Output the (x, y) coordinate of the center of the cell containing the given text.  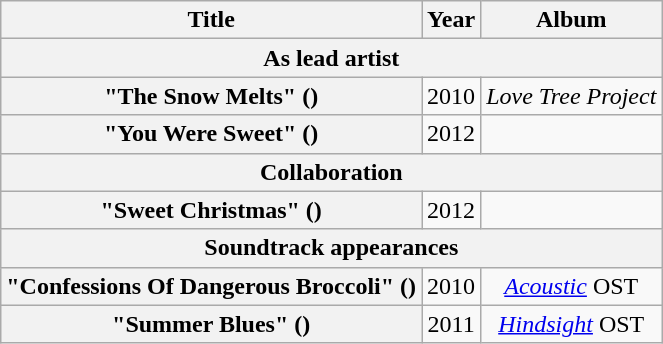
"Sweet Christmas" () (212, 210)
Collaboration (332, 172)
Title (212, 20)
2011 (452, 324)
Love Tree Project (572, 96)
Acoustic OST (572, 286)
Album (572, 20)
Year (452, 20)
"Summer Blues" () (212, 324)
"The Snow Melts" () (212, 96)
"You Were Sweet" () (212, 134)
As lead artist (332, 58)
Hindsight OST (572, 324)
"Confessions Of Dangerous Broccoli" () (212, 286)
Soundtrack appearances (332, 248)
